Locate the cell with the specified text and output its [X, Y] center coordinate. 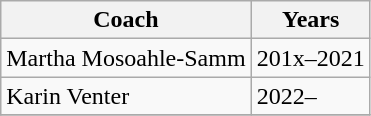
201x–2021 [310, 58]
Coach [126, 20]
Martha Mosoahle-Samm [126, 58]
Years [310, 20]
Karin Venter [126, 96]
2022– [310, 96]
